Output the [x, y] coordinate of the center of the cell containing the given text.  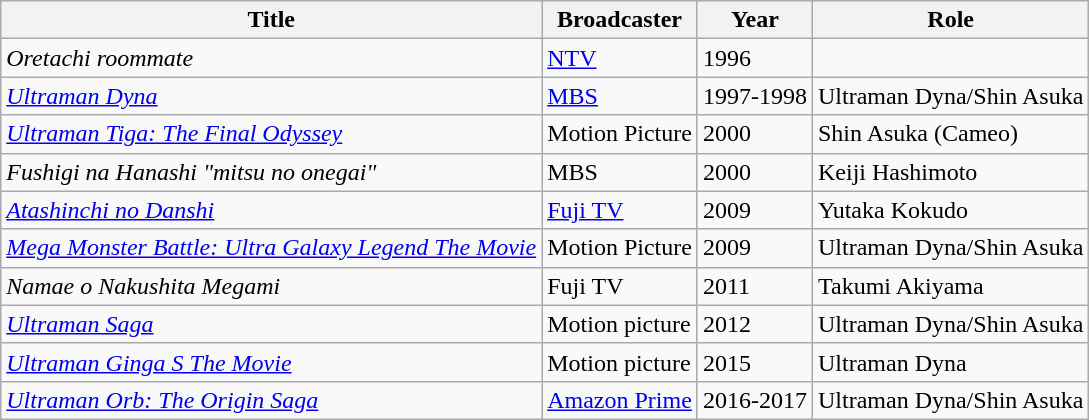
2016-2017 [754, 400]
Role [950, 20]
Yutaka Kokudo [950, 210]
Namae o Nakushita Megami [272, 286]
Title [272, 20]
1996 [754, 58]
Keiji Hashimoto [950, 172]
2015 [754, 362]
Atashinchi no Danshi [272, 210]
1997-1998 [754, 96]
Oretachi roommate [272, 58]
Ultraman Ginga S The Movie [272, 362]
Ultraman Orb: The Origin Saga [272, 400]
Ultraman Tiga: The Final Odyssey [272, 134]
2011 [754, 286]
NTV [620, 58]
Year [754, 20]
Takumi Akiyama [950, 286]
Shin Asuka (Cameo) [950, 134]
Fushigi na Hanashi "mitsu no onegai" [272, 172]
Amazon Prime [620, 400]
Mega Monster Battle: Ultra Galaxy Legend The Movie [272, 248]
2012 [754, 324]
Broadcaster [620, 20]
Ultraman Saga [272, 324]
